Find where the given text appears and provide that cell's center as (x, y) coordinate. 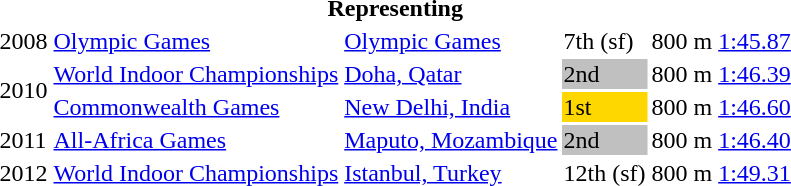
1st (604, 107)
World Indoor Championships (196, 74)
New Delhi, India (451, 107)
Commonwealth Games (196, 107)
All-Africa Games (196, 140)
Doha, Qatar (451, 74)
7th (sf) (604, 41)
Maputo, Mozambique (451, 140)
